Identify which cell holds the provided text, then report its (x, y) central coordinate. 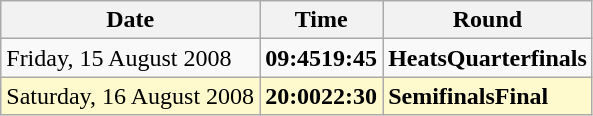
HeatsQuarterfinals (488, 58)
Date (130, 20)
Time (322, 20)
Friday, 15 August 2008 (130, 58)
Saturday, 16 August 2008 (130, 96)
20:0022:30 (322, 96)
Round (488, 20)
SemifinalsFinal (488, 96)
09:4519:45 (322, 58)
